Output the [X, Y] coordinate of the center of the cell containing the given text.  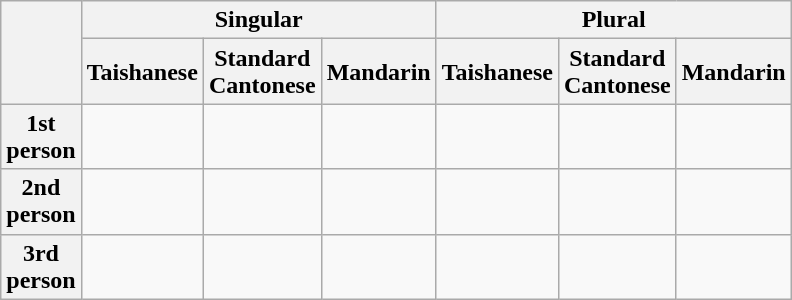
1stperson [41, 136]
Singular [258, 20]
3rdperson [41, 266]
2ndperson [41, 202]
Plural [614, 20]
